Extract the (x, y) coordinate from the center of the cell holding the provided text.  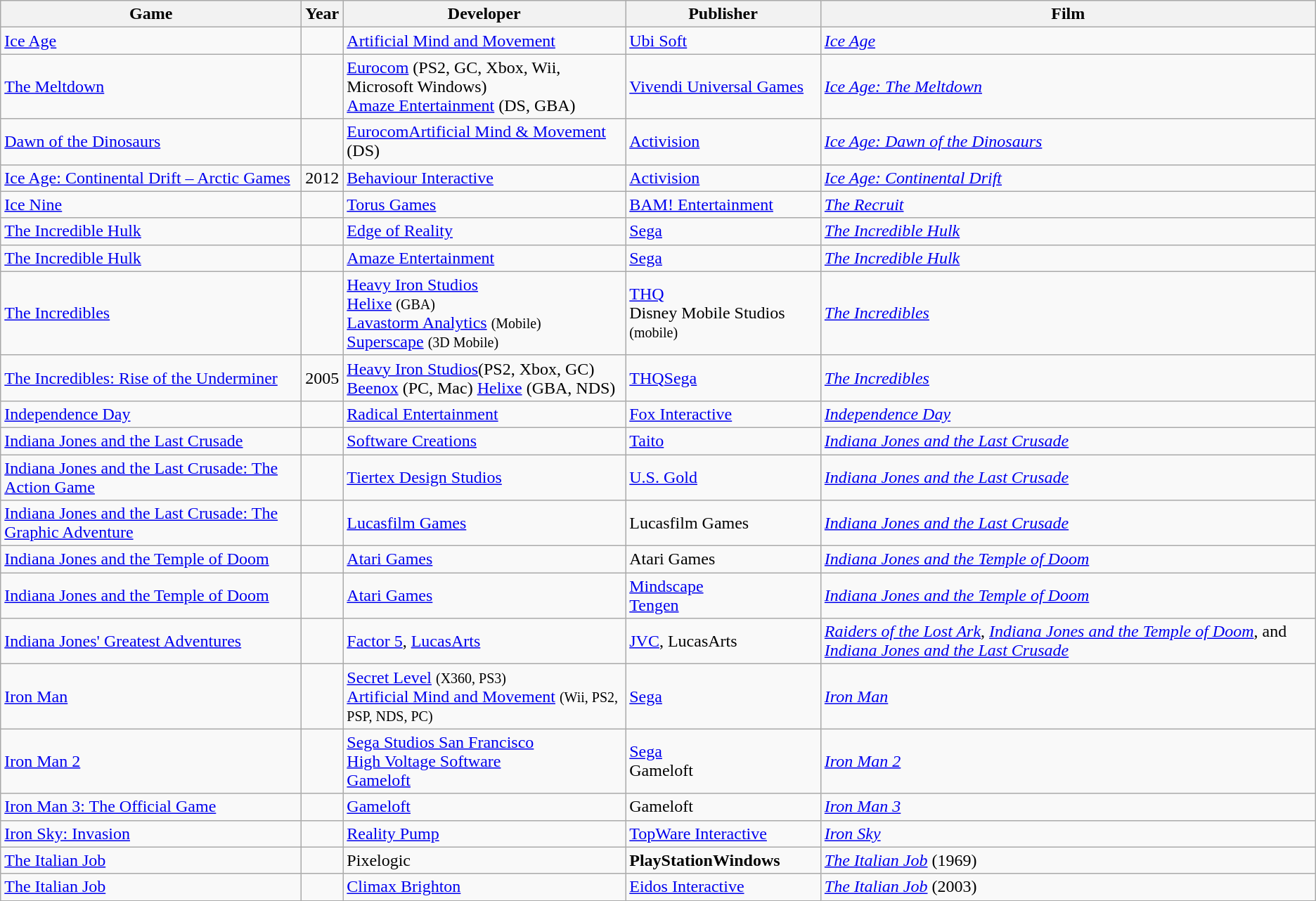
Iron Sky: Invasion (151, 834)
The Italian Job (1969) (1068, 860)
JVC, LucasArts (723, 641)
TopWare Interactive (723, 834)
Publisher (723, 14)
Sega Studios San Francisco High Voltage Software Gameloft (484, 761)
The Incredibles: Rise of the Underminer (151, 378)
Indiana Jones and the Last Crusade: The Graphic Adventure (151, 523)
The Italian Job (2003) (1068, 887)
Amaze Entertainment (484, 258)
U.S. Gold (723, 477)
2012 (322, 178)
Eidos Interactive (723, 887)
Indiana Jones and the Last Crusade: The Action Game (151, 477)
THQDisney Mobile Studios (mobile) (723, 313)
EurocomArtificial Mind & Movement (DS) (484, 142)
Climax Brighton (484, 887)
The Recruit (1068, 205)
Radical Entertainment (484, 414)
Heavy Iron StudiosHelixe (GBA)Lavastorm Analytics (Mobile)Superscape (3D Mobile) (484, 313)
SegaGameloft (723, 761)
Software Creations (484, 441)
THQSega (723, 378)
Film (1068, 14)
Iron Sky (1068, 834)
PlayStationWindows (723, 860)
Heavy Iron Studios(PS2, Xbox, GC)Beenox (PC, Mac) Helixe (GBA, NDS) (484, 378)
Fox Interactive (723, 414)
Torus Games (484, 205)
Vivendi Universal Games (723, 86)
Artificial Mind and Movement (484, 41)
Reality Pump (484, 834)
Ice Age: Continental Drift – Arctic Games (151, 178)
MindscapeTengen (723, 596)
Indiana Jones' Greatest Adventures (151, 641)
Secret Level (X360, PS3) Artificial Mind and Movement (Wii, PS2, PSP, NDS, PC) (484, 696)
Taito (723, 441)
BAM! Entertainment (723, 205)
Raiders of the Lost Ark, Indiana Jones and the Temple of Doom, and Indiana Jones and the Last Crusade (1068, 641)
Behaviour Interactive (484, 178)
Game (151, 14)
Dawn of the Dinosaurs (151, 142)
Iron Man 3 (1068, 807)
Ice Nine (151, 205)
Tiertex Design Studios (484, 477)
2005 (322, 378)
Edge of Reality (484, 231)
Ubi Soft (723, 41)
Eurocom (PS2, GC, Xbox, Wii, Microsoft Windows)Amaze Entertainment (DS, GBA) (484, 86)
Ice Age: The Meltdown (1068, 86)
Ice Age: Continental Drift (1068, 178)
Ice Age: Dawn of the Dinosaurs (1068, 142)
Year (322, 14)
Factor 5, LucasArts (484, 641)
Iron Man 3: The Official Game (151, 807)
Developer (484, 14)
Pixelogic (484, 860)
The Meltdown (151, 86)
